Detect which cell encompasses the target text, then output its [X, Y] center coordinate. 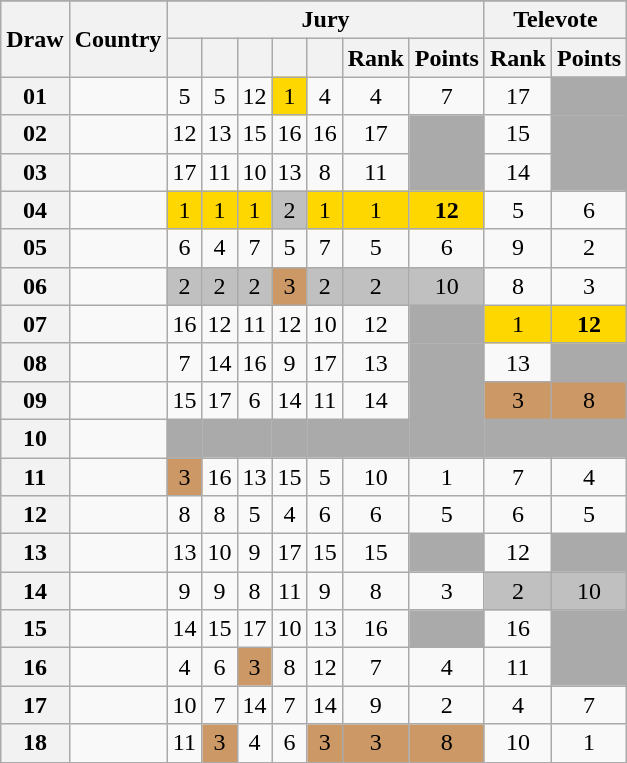
03 [35, 172]
09 [35, 400]
Draw [35, 39]
Country [118, 39]
07 [35, 324]
Jury [326, 20]
18 [35, 743]
04 [35, 210]
06 [35, 286]
Televote [555, 20]
01 [35, 96]
02 [35, 134]
08 [35, 362]
05 [35, 248]
